From the cell containing the given text, extract its center point as [X, Y] coordinate. 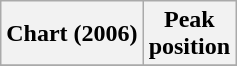
Peakposition [189, 34]
Chart (2006) [72, 34]
